Detect which cell encompasses the target text, then output its (x, y) center coordinate. 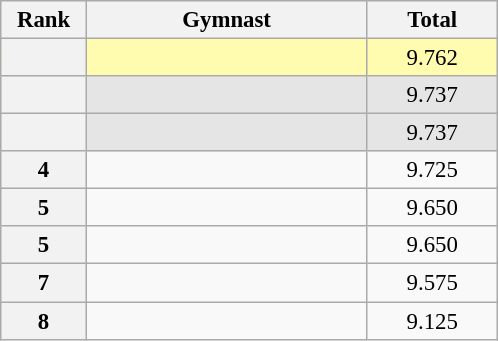
9.125 (432, 321)
Gymnast (226, 20)
4 (44, 170)
Total (432, 20)
Rank (44, 20)
8 (44, 321)
9.575 (432, 283)
7 (44, 283)
9.725 (432, 170)
9.762 (432, 58)
